From the cell containing the given text, extract its center point as (x, y) coordinate. 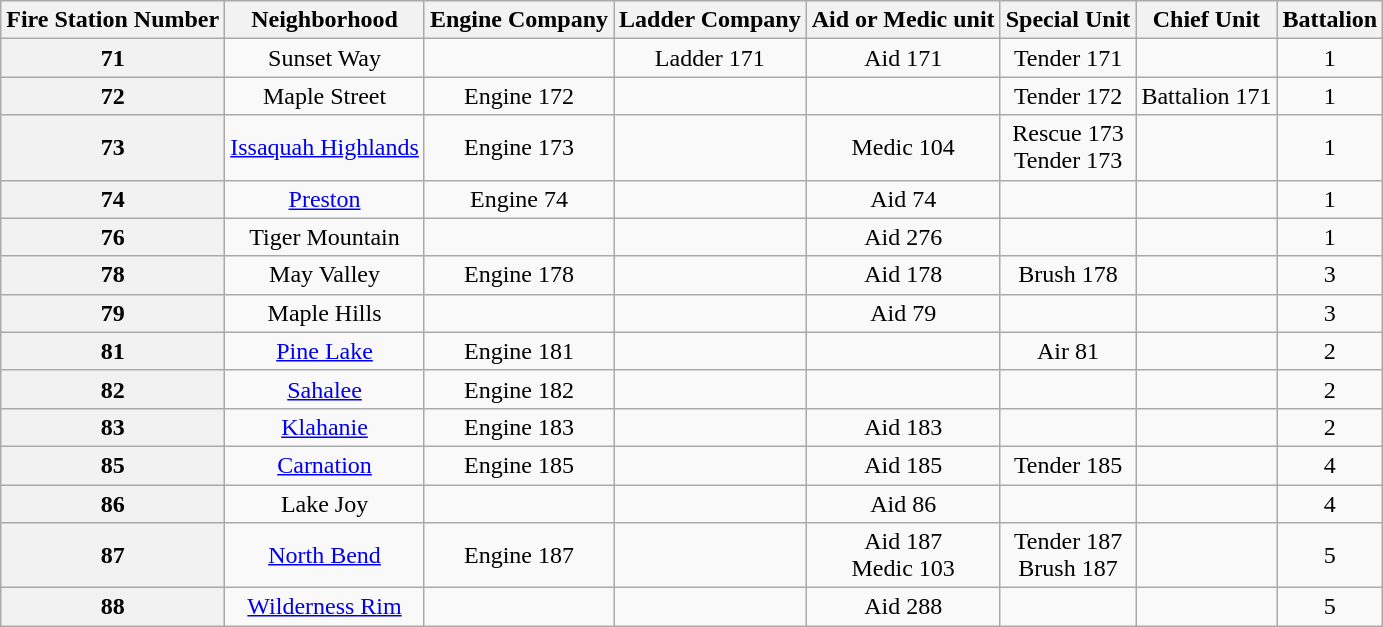
Chief Unit (1206, 20)
Issaquah Highlands (325, 148)
Aid 276 (903, 237)
Neighborhood (325, 20)
Preston (325, 199)
74 (113, 199)
Fire Station Number (113, 20)
North Bend (325, 556)
71 (113, 58)
82 (113, 389)
Engine Company (518, 20)
Engine 74 (518, 199)
Battalion (1330, 20)
Aid 74 (903, 199)
Aid 183 (903, 427)
Tender 172 (1068, 96)
Tender 187Brush 187 (1068, 556)
81 (113, 351)
Air 81 (1068, 351)
Aid or Medic unit (903, 20)
Aid 86 (903, 503)
Engine 187 (518, 556)
85 (113, 465)
Aid 288 (903, 607)
Engine 173 (518, 148)
Maple Street (325, 96)
Tender 171 (1068, 58)
Ladder Company (710, 20)
Rescue 173Tender 173 (1068, 148)
Engine 181 (518, 351)
Tiger Mountain (325, 237)
Aid 187Medic 103 (903, 556)
Sahalee (325, 389)
Carnation (325, 465)
Brush 178 (1068, 275)
83 (113, 427)
Engine 183 (518, 427)
Engine 182 (518, 389)
Engine 178 (518, 275)
Aid 171 (903, 58)
Aid 79 (903, 313)
Tender 185 (1068, 465)
72 (113, 96)
88 (113, 607)
Aid 178 (903, 275)
73 (113, 148)
Sunset Way (325, 58)
Special Unit (1068, 20)
Pine Lake (325, 351)
Maple Hills (325, 313)
Aid 185 (903, 465)
86 (113, 503)
May Valley (325, 275)
Klahanie (325, 427)
Engine 172 (518, 96)
Lake Joy (325, 503)
Medic 104 (903, 148)
87 (113, 556)
76 (113, 237)
Battalion 171 (1206, 96)
Engine 185 (518, 465)
78 (113, 275)
Wilderness Rim (325, 607)
79 (113, 313)
Ladder 171 (710, 58)
